Provide the (X, Y) coordinate of the cell's center where the given text is located.  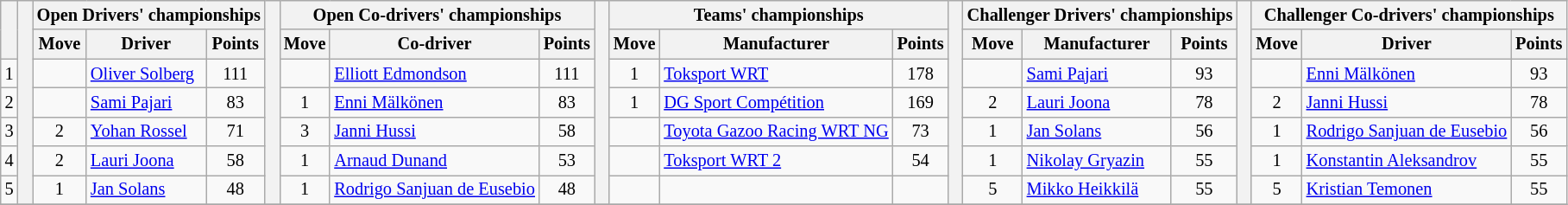
Open Co-drivers' championships (437, 15)
Toksport WRT 2 (776, 161)
Arnaud Dunand (434, 161)
Challenger Drivers' championships (1099, 15)
Mikko Heikkilä (1098, 189)
Co-driver (434, 44)
Konstantin Aleksandrov (1407, 161)
Toksport WRT (776, 74)
53 (567, 161)
Nikolay Gryazin (1098, 161)
Oliver Solberg (147, 74)
73 (921, 131)
Open Drivers' championships (148, 15)
71 (236, 131)
Elliott Edmondson (434, 74)
DG Sport Compétition (776, 102)
Challenger Co-drivers' championships (1408, 15)
Kristian Temonen (1407, 189)
4 (9, 161)
Toyota Gazoo Racing WRT NG (776, 131)
Yohan Rossel (147, 131)
Teams' championships (778, 15)
178 (921, 74)
169 (921, 102)
54 (921, 161)
